Locate the cell with the specified text and output its (x, y) center coordinate. 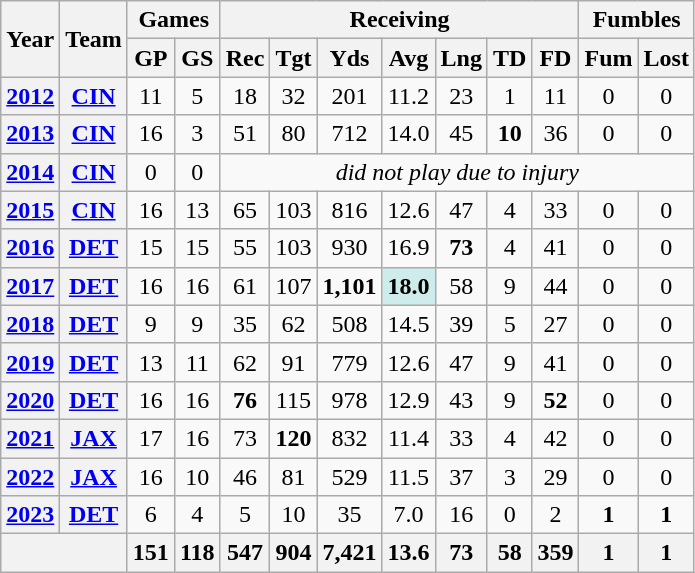
Year (30, 39)
11.5 (408, 477)
2021 (30, 438)
2018 (30, 324)
17 (150, 438)
930 (350, 248)
12.9 (408, 400)
43 (461, 400)
2016 (30, 248)
779 (350, 362)
2014 (30, 172)
13.6 (408, 553)
45 (461, 134)
6 (150, 515)
Games (174, 20)
Tgt (294, 58)
120 (294, 438)
18 (245, 96)
GP (150, 58)
2012 (30, 96)
2022 (30, 477)
36 (556, 134)
Lost (666, 58)
did not play due to injury (457, 172)
11.4 (408, 438)
832 (350, 438)
Receiving (400, 20)
547 (245, 553)
904 (294, 553)
80 (294, 134)
Yds (350, 58)
14.5 (408, 324)
Fum (608, 58)
81 (294, 477)
529 (350, 477)
55 (245, 248)
29 (556, 477)
2 (556, 515)
65 (245, 210)
51 (245, 134)
52 (556, 400)
23 (461, 96)
359 (556, 553)
76 (245, 400)
37 (461, 477)
1,101 (350, 286)
2019 (30, 362)
712 (350, 134)
2023 (30, 515)
118 (197, 553)
Avg (408, 58)
Team (94, 39)
44 (556, 286)
7,421 (350, 553)
978 (350, 400)
39 (461, 324)
151 (150, 553)
11.2 (408, 96)
27 (556, 324)
14.0 (408, 134)
46 (245, 477)
Fumbles (636, 20)
32 (294, 96)
816 (350, 210)
2017 (30, 286)
2013 (30, 134)
2020 (30, 400)
18.0 (408, 286)
61 (245, 286)
7.0 (408, 515)
GS (197, 58)
508 (350, 324)
Lng (461, 58)
2015 (30, 210)
201 (350, 96)
FD (556, 58)
107 (294, 286)
42 (556, 438)
16.9 (408, 248)
Rec (245, 58)
91 (294, 362)
TD (509, 58)
115 (294, 400)
